Scan for the cell matching the given text and deliver its [x, y] coordinate at center. 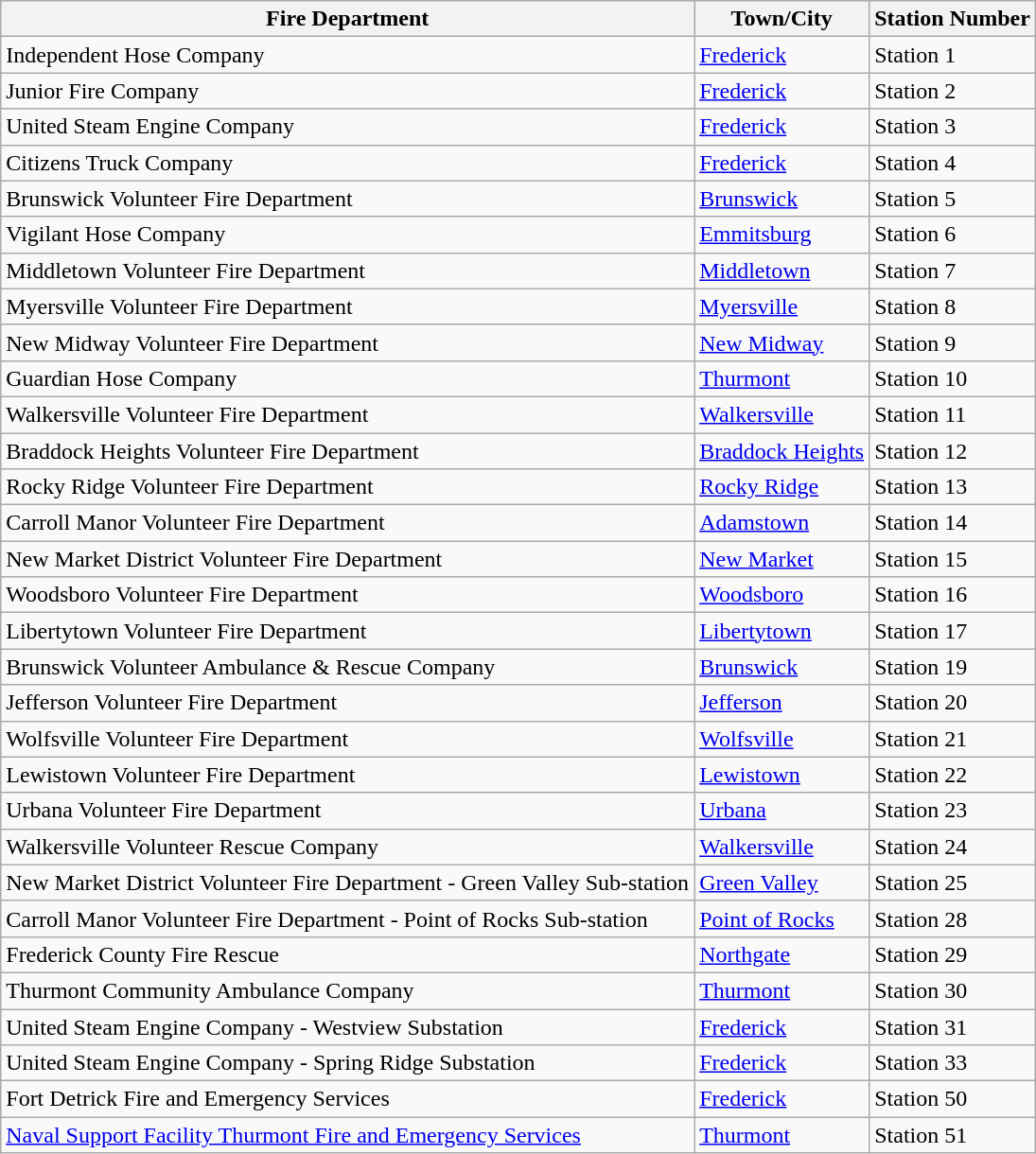
United Steam Engine Company - Westview Substation [348, 1026]
Emmitsburg [781, 235]
Myersville Volunteer Fire Department [348, 306]
Station 51 [953, 1135]
Station 30 [953, 990]
Station 16 [953, 595]
New Market District Volunteer Fire Department - Green Valley Sub-station [348, 883]
Station 1 [953, 55]
Station 15 [953, 559]
Point of Rocks [781, 918]
Jefferson [781, 703]
Station 13 [953, 487]
Station 10 [953, 378]
Station 17 [953, 631]
Urbana [781, 811]
Fire Department [348, 19]
Town/City [781, 19]
Station 2 [953, 91]
Lewistown [781, 775]
Libertytown [781, 631]
Rocky Ridge [781, 487]
Station 20 [953, 703]
Rocky Ridge Volunteer Fire Department [348, 487]
Junior Fire Company [348, 91]
Station 29 [953, 954]
Carroll Manor Volunteer Fire Department [348, 523]
Vigilant Hose Company [348, 235]
Station 4 [953, 163]
Frederick County Fire Rescue [348, 954]
Station 7 [953, 271]
Walkersville Volunteer Rescue Company [348, 847]
New Market District Volunteer Fire Department [348, 559]
Station 21 [953, 739]
Middletown Volunteer Fire Department [348, 271]
Station 31 [953, 1026]
Lewistown Volunteer Fire Department [348, 775]
Station 6 [953, 235]
Guardian Hose Company [348, 378]
Braddock Heights Volunteer Fire Department [348, 451]
Thurmont Community Ambulance Company [348, 990]
United Steam Engine Company [348, 127]
Carroll Manor Volunteer Fire Department - Point of Rocks Sub-station [348, 918]
Green Valley [781, 883]
New Market [781, 559]
Station Number [953, 19]
Station 3 [953, 127]
Station 14 [953, 523]
Woodsboro [781, 595]
Station 24 [953, 847]
Brunswick Volunteer Fire Department [348, 199]
Urbana Volunteer Fire Department [348, 811]
Fort Detrick Fire and Emergency Services [348, 1099]
Independent Hose Company [348, 55]
Station 25 [953, 883]
Adamstown [781, 523]
Station 33 [953, 1063]
Station 12 [953, 451]
Myersville [781, 306]
Station 5 [953, 199]
Libertytown Volunteer Fire Department [348, 631]
Station 22 [953, 775]
United Steam Engine Company - Spring Ridge Substation [348, 1063]
Station 23 [953, 811]
Woodsboro Volunteer Fire Department [348, 595]
Naval Support Facility Thurmont Fire and Emergency Services [348, 1135]
Station 11 [953, 414]
New Midway [781, 342]
Citizens Truck Company [348, 163]
Wolfsville Volunteer Fire Department [348, 739]
Station 28 [953, 918]
Station 8 [953, 306]
Braddock Heights [781, 451]
Wolfsville [781, 739]
Station 50 [953, 1099]
New Midway Volunteer Fire Department [348, 342]
Station 19 [953, 667]
Walkersville Volunteer Fire Department [348, 414]
Jefferson Volunteer Fire Department [348, 703]
Brunswick Volunteer Ambulance & Rescue Company [348, 667]
Northgate [781, 954]
Middletown [781, 271]
Station 9 [953, 342]
